Return [X, Y] of the center of cell containing provided text 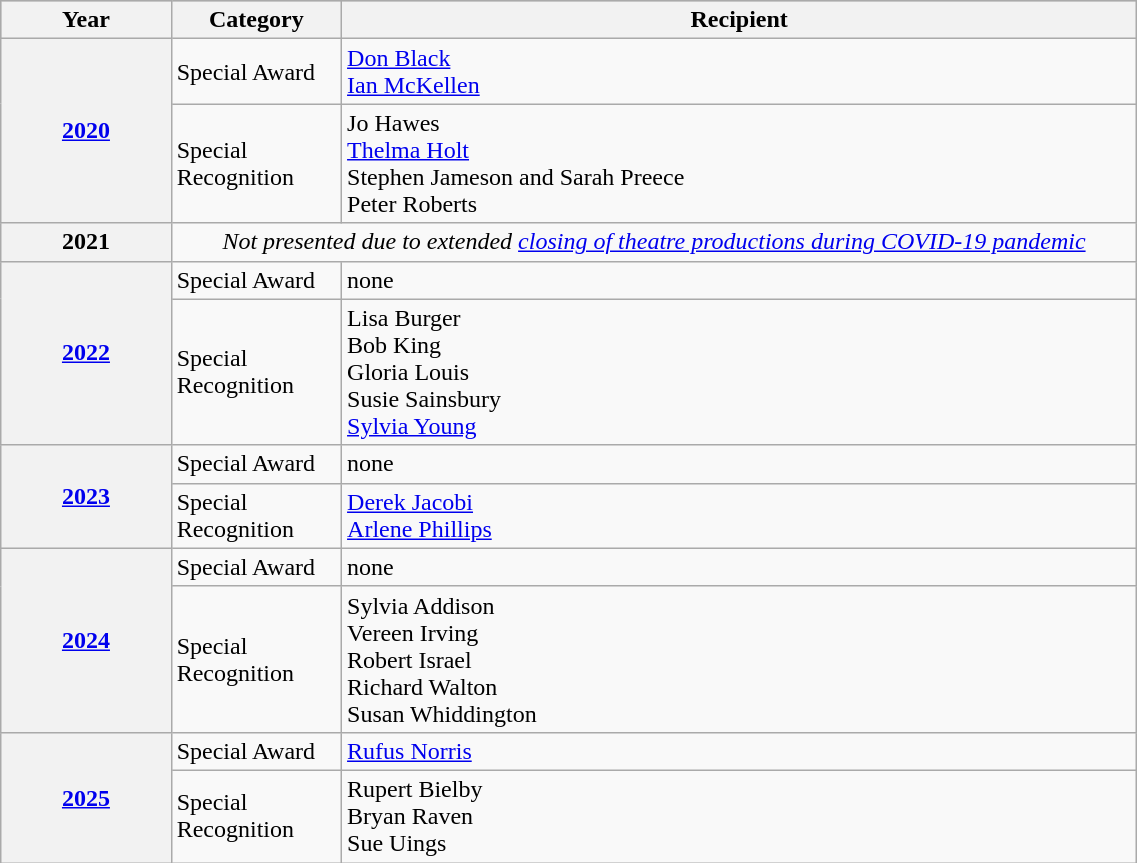
2020 [86, 131]
Rufus Norris [740, 751]
2025 [86, 797]
Lisa BurgerBob KingGloria LouisSusie SainsburySylvia Young [740, 372]
Not presented due to extended closing of theatre productions during COVID-19 pandemic [654, 242]
Don BlackIan McKellen [740, 72]
Derek JacobiArlene Phillips [740, 516]
2021 [86, 242]
2024 [86, 640]
Recipient [740, 20]
Category [256, 20]
Jo HawesThelma HoltStephen Jameson and Sarah PreecePeter Roberts [740, 164]
Sylvia Addison Vereen Irving Robert Israel Richard Walton Susan Whiddington [740, 659]
Year [86, 20]
2022 [86, 353]
Rupert Bielby Bryan Raven Sue Uings [740, 816]
2023 [86, 496]
